Locate the cell with the specified text and output its [x, y] center coordinate. 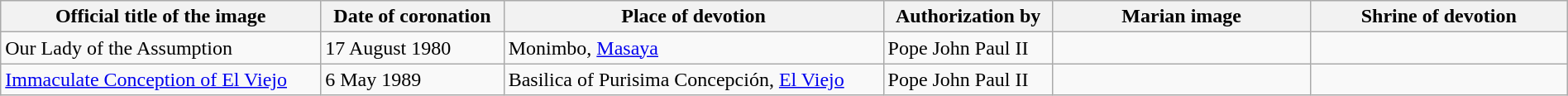
Place of devotion [693, 17]
Monimbo, Masaya [693, 48]
17 August 1980 [412, 48]
Date of coronation [412, 17]
Shrine of devotion [1439, 17]
Our Lady of the Assumption [160, 48]
Basilica of Purisima Concepción, El Viejo [693, 79]
Official title of the image [160, 17]
Marian image [1181, 17]
Authorization by [968, 17]
6 May 1989 [412, 79]
Immaculate Conception of El Viejo [160, 79]
